Pinpoint the cell where the given text exists, returning its [X, Y] midpoint coordinate. 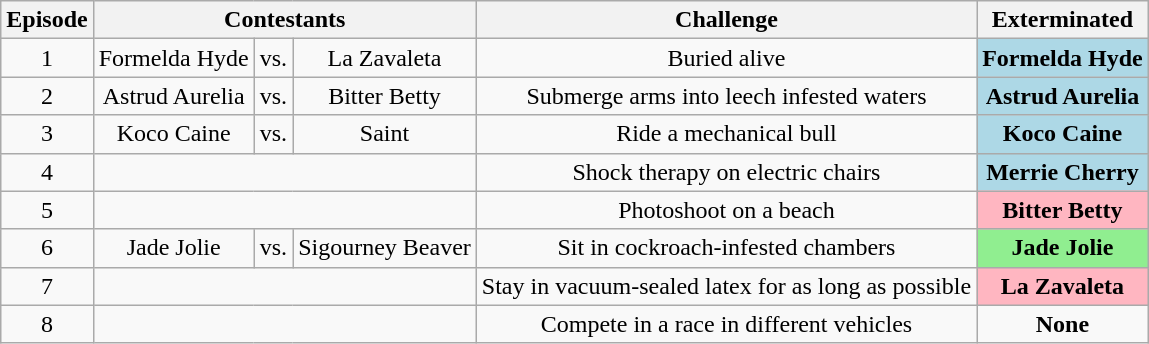
Compete in a race in different vehicles [726, 324]
2 [47, 96]
5 [47, 210]
Stay in vacuum-sealed latex for as long as possible [726, 286]
6 [47, 248]
Sit in cockroach-infested chambers [726, 248]
Contestants [284, 20]
Episode [47, 20]
Exterminated [1063, 20]
None [1063, 324]
1 [47, 58]
Challenge [726, 20]
4 [47, 172]
7 [47, 286]
Photoshoot on a beach [726, 210]
Submerge arms into leech infested waters [726, 96]
Shock therapy on electric chairs [726, 172]
Sigourney Beaver [385, 248]
3 [47, 134]
Merrie Cherry [1063, 172]
Saint [385, 134]
Buried alive [726, 58]
8 [47, 324]
Ride a mechanical bull [726, 134]
